Extract the [x, y] coordinate from the center of the cell holding the provided text.  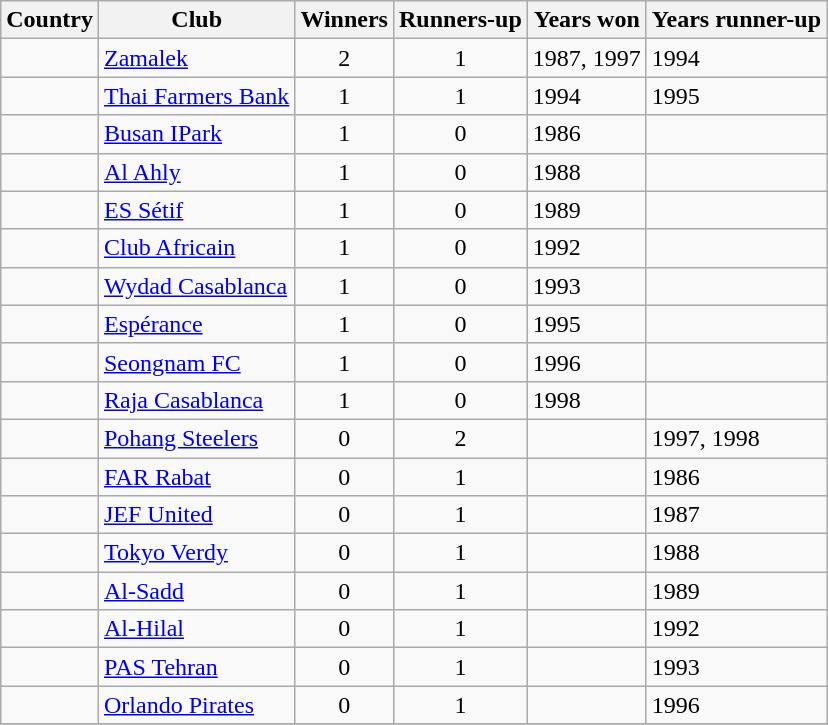
Club [196, 20]
Al-Sadd [196, 591]
Thai Farmers Bank [196, 96]
Years runner-up [736, 20]
Country [50, 20]
Seongnam FC [196, 362]
Al-Hilal [196, 629]
Raja Casablanca [196, 400]
1997, 1998 [736, 438]
1987, 1997 [586, 58]
Zamalek [196, 58]
Tokyo Verdy [196, 553]
1998 [586, 400]
Wydad Casablanca [196, 286]
Runners-up [460, 20]
FAR Rabat [196, 477]
Years won [586, 20]
Orlando Pirates [196, 705]
Al Ahly [196, 172]
Espérance [196, 324]
1987 [736, 515]
Pohang Steelers [196, 438]
Busan IPark [196, 134]
PAS Tehran [196, 667]
Club Africain [196, 248]
Winners [344, 20]
JEF United [196, 515]
ES Sétif [196, 210]
